Determine the [x, y] coordinate at the center of the cell enclosing the given text.  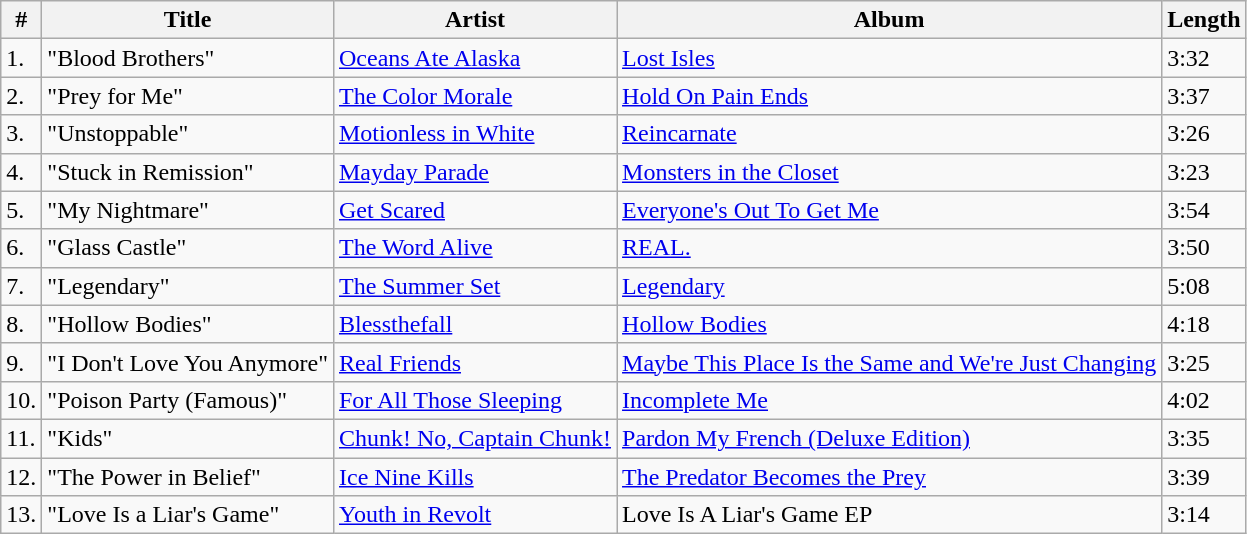
Incomplete Me [890, 400]
Album [890, 20]
"Legendary" [188, 286]
Everyone's Out To Get Me [890, 210]
"Blood Brothers" [188, 58]
Hold On Pain Ends [890, 96]
3:25 [1204, 362]
1. [22, 58]
3:23 [1204, 172]
Hollow Bodies [890, 324]
3:26 [1204, 134]
3:32 [1204, 58]
Maybe This Place Is the Same and We're Just Changing [890, 362]
"The Power in Belief" [188, 477]
"Kids" [188, 438]
Title [188, 20]
Length [1204, 20]
Youth in Revolt [474, 515]
"Love Is a Liar's Game" [188, 515]
5:08 [1204, 286]
"Hollow Bodies" [188, 324]
13. [22, 515]
"Prey for Me" [188, 96]
3:35 [1204, 438]
10. [22, 400]
Reincarnate [890, 134]
Ice Nine Kills [474, 477]
Get Scared [474, 210]
7. [22, 286]
Mayday Parade [474, 172]
Monsters in the Closet [890, 172]
8. [22, 324]
4:02 [1204, 400]
5. [22, 210]
"Poison Party (Famous)" [188, 400]
4:18 [1204, 324]
"Glass Castle" [188, 248]
Pardon My French (Deluxe Edition) [890, 438]
3:54 [1204, 210]
For All Those Sleeping [474, 400]
# [22, 20]
Lost Isles [890, 58]
Love Is A Liar's Game EP [890, 515]
3:14 [1204, 515]
12. [22, 477]
The Color Morale [474, 96]
4. [22, 172]
Artist [474, 20]
Chunk! No, Captain Chunk! [474, 438]
Oceans Ate Alaska [474, 58]
3. [22, 134]
The Word Alive [474, 248]
Real Friends [474, 362]
"I Don't Love You Anymore" [188, 362]
Motionless in White [474, 134]
3:39 [1204, 477]
"Unstoppable" [188, 134]
The Summer Set [474, 286]
11. [22, 438]
The Predator Becomes the Prey [890, 477]
"My Nightmare" [188, 210]
Legendary [890, 286]
"Stuck in Remission" [188, 172]
REAL. [890, 248]
3:50 [1204, 248]
2. [22, 96]
3:37 [1204, 96]
9. [22, 362]
Blessthefall [474, 324]
6. [22, 248]
